Identify which cell holds the provided text, then report its (X, Y) central coordinate. 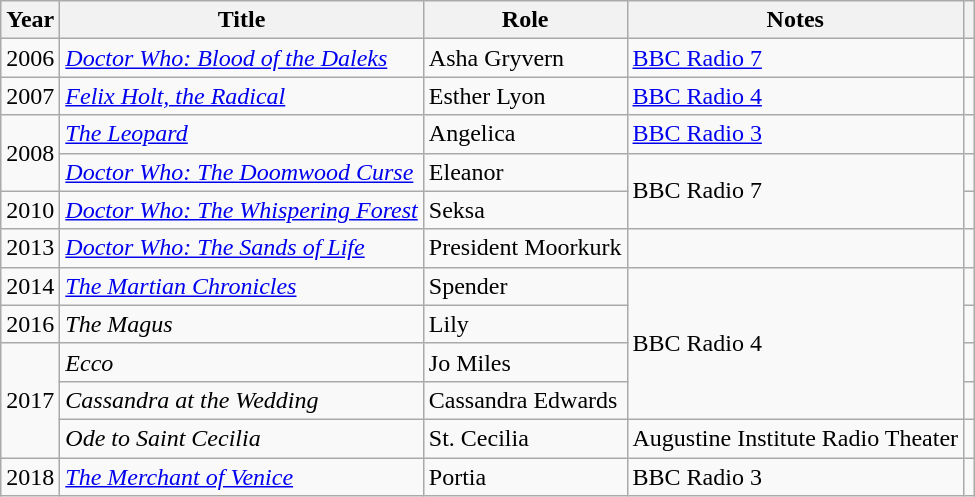
Esther Lyon (525, 96)
St. Cecilia (525, 438)
The Merchant of Venice (242, 477)
Eleanor (525, 172)
Doctor Who: The Whispering Forest (242, 210)
Seksa (525, 210)
President Moorkurk (525, 248)
Doctor Who: The Sands of Life (242, 248)
The Leopard (242, 134)
2016 (30, 324)
Doctor Who: The Doomwood Curse (242, 172)
Asha Gryvern (525, 58)
2010 (30, 210)
2018 (30, 477)
2007 (30, 96)
2008 (30, 153)
Year (30, 20)
Ecco (242, 362)
The Magus (242, 324)
Doctor Who: Blood of the Daleks (242, 58)
Notes (796, 20)
2014 (30, 286)
Portia (525, 477)
Cassandra at the Wedding (242, 400)
Title (242, 20)
Role (525, 20)
2017 (30, 400)
Jo Miles (525, 362)
The Martian Chronicles (242, 286)
Spender (525, 286)
Angelica (525, 134)
Ode to Saint Cecilia (242, 438)
Lily (525, 324)
2006 (30, 58)
2013 (30, 248)
Felix Holt, the Radical (242, 96)
Augustine Institute Radio Theater (796, 438)
Cassandra Edwards (525, 400)
